For the text-containing cell, return its midpoint in [X, Y] coordinate format. 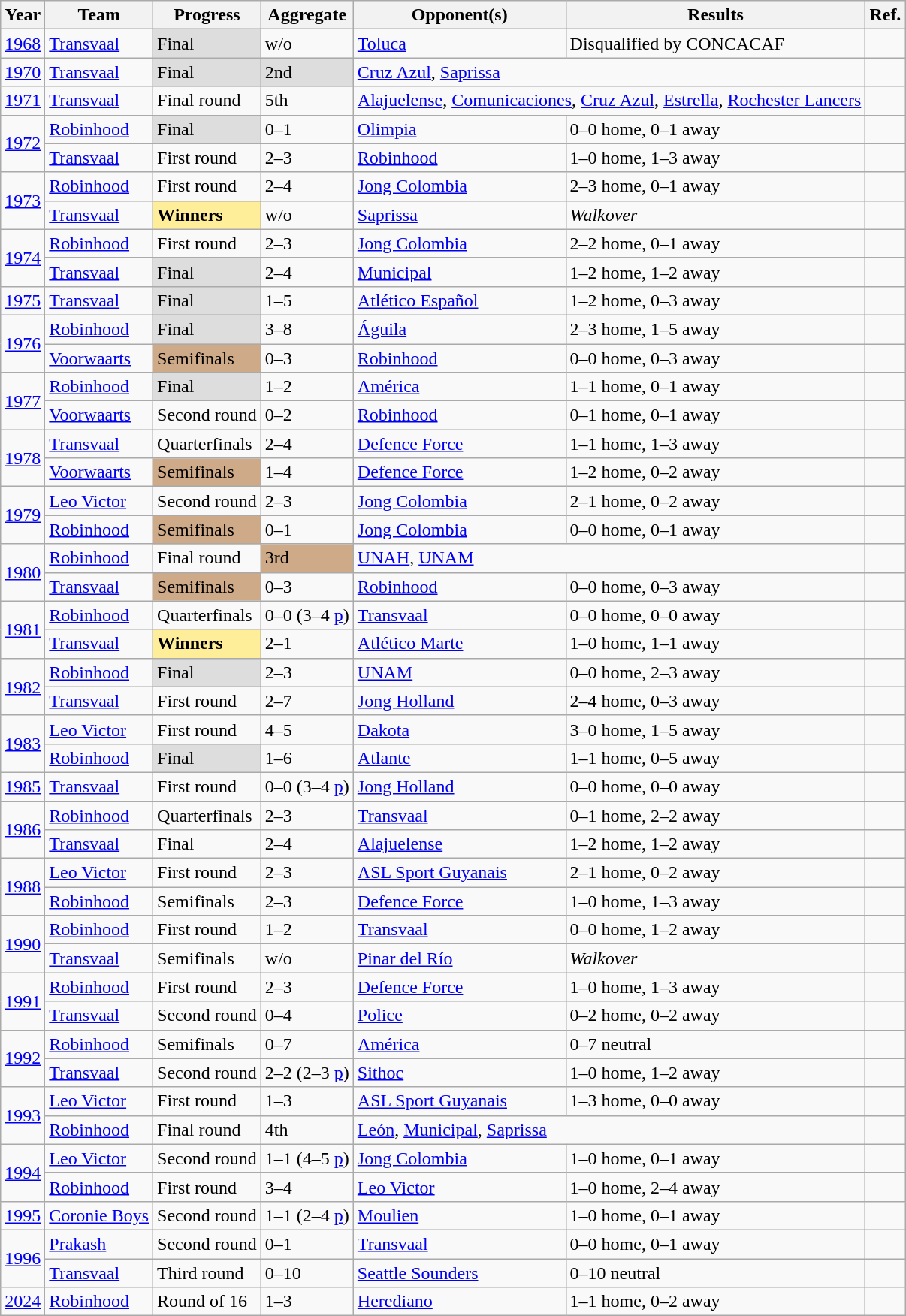
Police [460, 1016]
1–1 home, 0–2 away [715, 1302]
2–3 home, 0–1 away [715, 186]
Third round [207, 1273]
1994 [23, 1173]
0–1 home, 2–2 away [715, 815]
Opponent(s) [460, 15]
2–1 [307, 644]
2–2 (2–3 p) [307, 1073]
2nd [307, 72]
Atlante [460, 758]
Coronie Boys [99, 1215]
2–4 home, 0–3 away [715, 701]
2024 [23, 1302]
1986 [23, 829]
Pinar del Río [460, 958]
1–1 (2–4 p) [307, 1215]
Aggregate [307, 15]
1983 [23, 744]
Round of 16 [207, 1302]
UNAH, UNAM [609, 558]
4–5 [307, 729]
1–4 [307, 472]
Moulien [460, 1215]
1–0 home, 1–2 away [715, 1073]
Olimpia [460, 129]
1981 [23, 629]
Atlético Marte [460, 644]
0–7 neutral [715, 1044]
3–8 [307, 329]
1979 [23, 515]
Dakota [460, 729]
1993 [23, 1115]
1977 [23, 401]
1975 [23, 300]
1991 [23, 1001]
1978 [23, 458]
1–1 home, 1–3 away [715, 444]
Disqualified by CONCACAF [715, 44]
Team [99, 15]
1996 [23, 1258]
Year [23, 15]
Municipal [460, 272]
1–1 (4–5 p) [307, 1158]
2–3 home, 1–5 away [715, 329]
Results [715, 15]
1–5 [307, 300]
Águila [460, 329]
Seattle Sounders [460, 1273]
1–1 home, 0–1 away [715, 387]
1974 [23, 258]
1–1 home, 0–5 away [715, 758]
1980 [23, 572]
0–0 home, 2–3 away [715, 672]
Prakash [99, 1244]
1988 [23, 887]
Ref. [885, 15]
3–4 [307, 1187]
0–10 [307, 1273]
0–0 home, 1–2 away [715, 930]
1976 [23, 343]
Cruz Azul, Saprissa [609, 72]
Saprissa [460, 215]
1985 [23, 786]
Sithoc [460, 1073]
1–2 home, 0–2 away [715, 472]
UNAM [460, 672]
1970 [23, 72]
3rd [307, 558]
Herediano [460, 1302]
1972 [23, 143]
5th [307, 101]
1971 [23, 101]
1968 [23, 44]
Alajuelense [460, 844]
2–2 home, 0–1 away [715, 243]
4th [307, 1130]
Progress [207, 15]
0–1 home, 0–1 away [715, 415]
1–0 home, 1–1 away [715, 644]
2–7 [307, 701]
1–6 [307, 758]
0–7 [307, 1044]
León, Municipal, Saprissa [609, 1130]
0–4 [307, 1016]
1–3 home, 0–0 away [715, 1101]
1–2 home, 0–3 away [715, 300]
Atlético Español [460, 300]
1982 [23, 687]
Alajuelense, Comunicaciones, Cruz Azul, Estrella, Rochester Lancers [609, 101]
1990 [23, 944]
1–0 home, 2–4 away [715, 1187]
3–0 home, 1–5 away [715, 729]
Toluca [460, 44]
1995 [23, 1215]
1992 [23, 1058]
0–2 home, 0–2 away [715, 1016]
1973 [23, 201]
0–10 neutral [715, 1273]
0–2 [307, 415]
